Find where the given text appears and provide that cell's center as (x, y) coordinate. 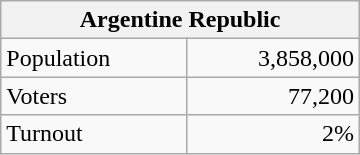
Population (94, 58)
3,858,000 (274, 58)
2% (274, 134)
77,200 (274, 96)
Voters (94, 96)
Turnout (94, 134)
Argentine Republic (180, 20)
